Search for the cell housing the specified text and yield its (X, Y) center coordinate. 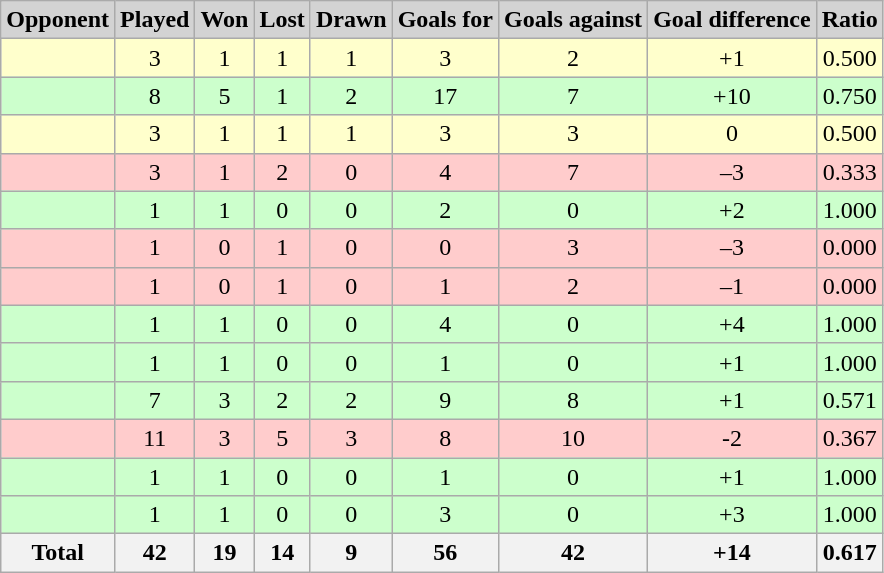
11 (155, 438)
Won (224, 20)
Lost (282, 20)
Opponent (58, 20)
+4 (732, 324)
0.617 (850, 553)
Goals against (574, 20)
+2 (732, 210)
+3 (732, 515)
56 (445, 553)
+14 (732, 553)
0.750 (850, 96)
Total (58, 553)
Goal difference (732, 20)
0.367 (850, 438)
Drawn (351, 20)
+10 (732, 96)
10 (574, 438)
Goals for (445, 20)
0.571 (850, 400)
–1 (732, 286)
19 (224, 553)
0.333 (850, 172)
Ratio (850, 20)
-2 (732, 438)
Played (155, 20)
14 (282, 553)
17 (445, 96)
